Search for the cell housing the specified text and yield its [x, y] center coordinate. 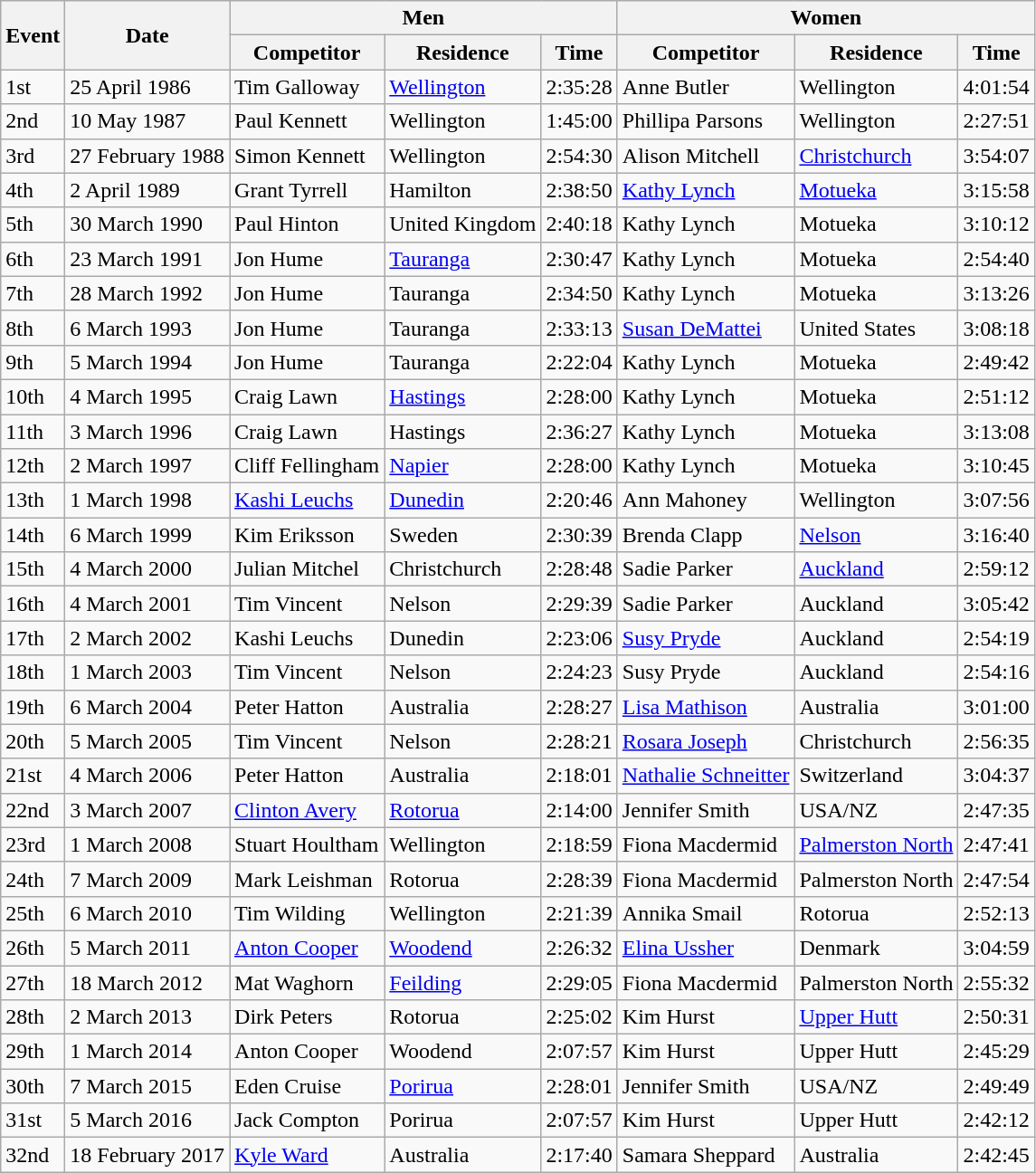
2:28:48 [579, 569]
Jack Compton [308, 1121]
28th [33, 1017]
1st [33, 87]
Switzerland [876, 776]
Samara Sheppard [706, 1155]
2:14:00 [579, 810]
5 March 2016 [147, 1121]
20th [33, 741]
Annika Smail [706, 913]
18th [33, 672]
2:34:50 [579, 293]
3:10:45 [996, 466]
3 March 2007 [147, 810]
4 March 2000 [147, 569]
23 March 1991 [147, 259]
2:33:13 [579, 328]
2:54:19 [996, 638]
3:16:40 [996, 535]
32nd [33, 1155]
2:25:02 [579, 1017]
6 March 2004 [147, 707]
15th [33, 569]
6th [33, 259]
2:30:39 [579, 535]
2 March 1997 [147, 466]
2:54:30 [579, 156]
3:08:18 [996, 328]
6 March 2010 [147, 913]
1 March 1998 [147, 501]
24th [33, 879]
2:29:05 [579, 982]
2:22:04 [579, 362]
4 March 2001 [147, 604]
8th [33, 328]
Alison Mitchell [706, 156]
Feilding [463, 982]
United States [876, 328]
22nd [33, 810]
2:20:46 [579, 501]
27th [33, 982]
Susan DeMattei [706, 328]
Grant Tyrrell [308, 190]
7 March 2009 [147, 879]
10th [33, 396]
9th [33, 362]
26th [33, 948]
4 March 2006 [147, 776]
1 March 2003 [147, 672]
3rd [33, 156]
10 May 1987 [147, 121]
Eden Cruise [308, 1086]
2:26:32 [579, 948]
Date [147, 35]
2:23:06 [579, 638]
2:24:23 [579, 672]
2:18:01 [579, 776]
Men [423, 18]
3:54:07 [996, 156]
12th [33, 466]
2:47:41 [996, 844]
Women [825, 18]
4:01:54 [996, 87]
1 March 2014 [147, 1052]
Clinton Avery [308, 810]
Nathalie Schneitter [706, 776]
16th [33, 604]
30th [33, 1086]
7 March 2015 [147, 1086]
2:54:16 [996, 672]
2:28:01 [579, 1086]
3:07:56 [996, 501]
2:45:29 [996, 1052]
6 March 1993 [147, 328]
Ann Mahoney [706, 501]
3:05:42 [996, 604]
2:42:45 [996, 1155]
1 March 2008 [147, 844]
2nd [33, 121]
2 March 2002 [147, 638]
Sweden [463, 535]
2:30:47 [579, 259]
18 February 2017 [147, 1155]
1:45:00 [579, 121]
2:28:27 [579, 707]
2:47:54 [996, 879]
2:55:32 [996, 982]
2:50:31 [996, 1017]
5 March 1994 [147, 362]
2:42:12 [996, 1121]
Kyle Ward [308, 1155]
2:49:42 [996, 362]
19th [33, 707]
3:13:08 [996, 432]
Anne Butler [706, 87]
2:27:51 [996, 121]
2 March 2013 [147, 1017]
14th [33, 535]
2:38:50 [579, 190]
7th [33, 293]
Elina Ussher [706, 948]
2 April 1989 [147, 190]
2:47:35 [996, 810]
30 March 1990 [147, 224]
2:17:40 [579, 1155]
Simon Kennett [308, 156]
Napier [463, 466]
2:18:59 [579, 844]
13th [33, 501]
4th [33, 190]
27 February 1988 [147, 156]
Event [33, 35]
Brenda Clapp [706, 535]
Lisa Mathison [706, 707]
Paul Kennett [308, 121]
United Kingdom [463, 224]
2:59:12 [996, 569]
3:10:12 [996, 224]
2:35:28 [579, 87]
Hamilton [463, 190]
29th [33, 1052]
2:21:39 [579, 913]
31st [33, 1121]
2:56:35 [996, 741]
Paul Hinton [308, 224]
Tim Galloway [308, 87]
3:04:37 [996, 776]
Tim Wilding [308, 913]
Stuart Houltham [308, 844]
21st [33, 776]
2:51:12 [996, 396]
3:13:26 [996, 293]
Mark Leishman [308, 879]
6 March 1999 [147, 535]
2:40:18 [579, 224]
2:28:21 [579, 741]
3:15:58 [996, 190]
Julian Mitchel [308, 569]
18 March 2012 [147, 982]
3:01:00 [996, 707]
17th [33, 638]
Kim Eriksson [308, 535]
3 March 1996 [147, 432]
Cliff Fellingham [308, 466]
25 April 1986 [147, 87]
11th [33, 432]
Phillipa Parsons [706, 121]
2:52:13 [996, 913]
5th [33, 224]
5 March 2005 [147, 741]
Dirk Peters [308, 1017]
3:04:59 [996, 948]
2:36:27 [579, 432]
Denmark [876, 948]
4 March 1995 [147, 396]
28 March 1992 [147, 293]
2:49:49 [996, 1086]
23rd [33, 844]
2:28:39 [579, 879]
Rosara Joseph [706, 741]
2:29:39 [579, 604]
2:54:40 [996, 259]
25th [33, 913]
Mat Waghorn [308, 982]
5 March 2011 [147, 948]
